Return [X, Y] of the center of cell containing provided text 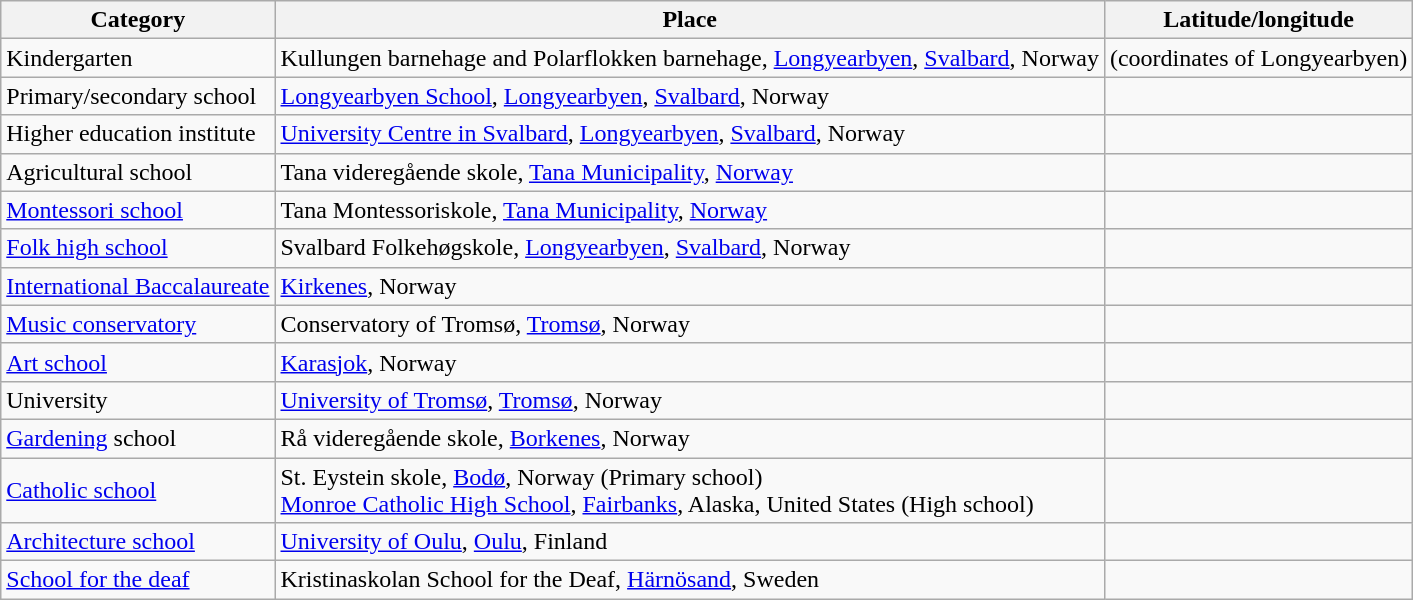
Rå videregående skole, Borkenes, Norway [690, 438]
Place [690, 20]
Music conservatory [138, 324]
University of Oulu, Oulu, Finland [690, 542]
Kindergarten [138, 58]
Gardening school [138, 438]
Agricultural school [138, 172]
Longyearbyen School, Longyearbyen, Svalbard, Norway [690, 96]
Kullungen barnehage and Polarflokken barnehage, Longyearbyen, Svalbard, Norway [690, 58]
Art school [138, 362]
Category [138, 20]
St. Eystein skole, Bodø, Norway (Primary school)Monroe Catholic High School, Fairbanks, Alaska, United States (High school) [690, 490]
Tana videregående skole, Tana Municipality, Norway [690, 172]
University [138, 400]
(coordinates of Longyearbyen) [1258, 58]
Latitude/longitude [1258, 20]
Higher education institute [138, 134]
Primary/secondary school [138, 96]
Montessori school [138, 210]
International Baccalaureate [138, 286]
University of Tromsø, Tromsø, Norway [690, 400]
Conservatory of Tromsø, Tromsø, Norway [690, 324]
Architecture school [138, 542]
Svalbard Folkehøgskole, Longyearbyen, Svalbard, Norway [690, 248]
Tana Montessoriskole, Tana Municipality, Norway [690, 210]
University Centre in Svalbard, Longyearbyen, Svalbard, Norway [690, 134]
Kirkenes, Norway [690, 286]
Karasjok, Norway [690, 362]
School for the deaf [138, 580]
Folk high school [138, 248]
Kristinaskolan School for the Deaf, Härnösand, Sweden [690, 580]
Catholic school [138, 490]
